From the cell containing the given text, extract its center point as (x, y) coordinate. 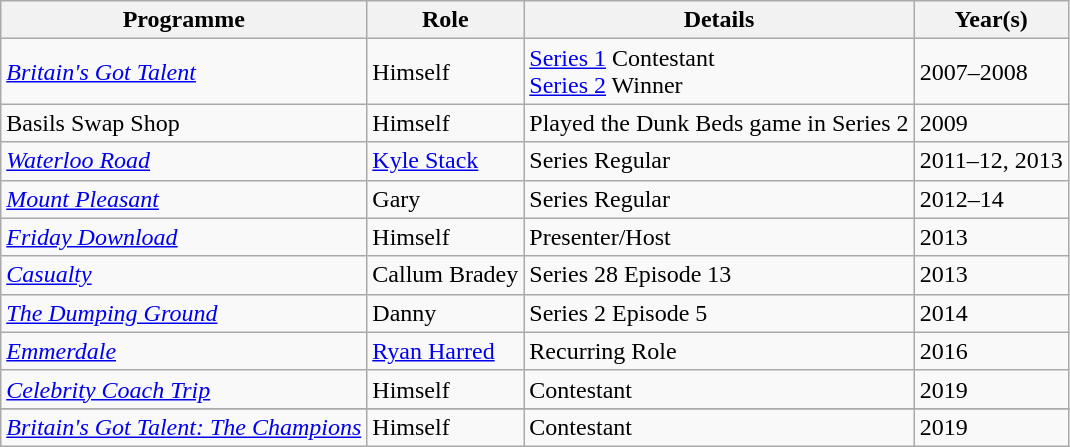
2009 (991, 123)
Played the Dunk Beds game in Series 2 (719, 123)
Callum Bradey (446, 275)
2014 (991, 313)
Britain's Got Talent: The Champions (184, 427)
2011–12, 2013 (991, 161)
Basils Swap Shop (184, 123)
Series 2 Episode 5 (719, 313)
Danny (446, 313)
Series 1 ContestantSeries 2 Winner (719, 72)
The Dumping Ground (184, 313)
Celebrity Coach Trip (184, 389)
Recurring Role (719, 351)
Presenter/Host (719, 237)
Britain's Got Talent (184, 72)
Ryan Harred (446, 351)
2012–14 (991, 199)
Emmerdale (184, 351)
Mount Pleasant (184, 199)
Friday Download (184, 237)
Series 28 Episode 13 (719, 275)
Waterloo Road (184, 161)
Gary (446, 199)
2007–2008 (991, 72)
Programme (184, 20)
Year(s) (991, 20)
Casualty (184, 275)
Kyle Stack (446, 161)
2016 (991, 351)
Role (446, 20)
Details (719, 20)
